Output the [X, Y] coordinate of the center of the cell containing the given text.  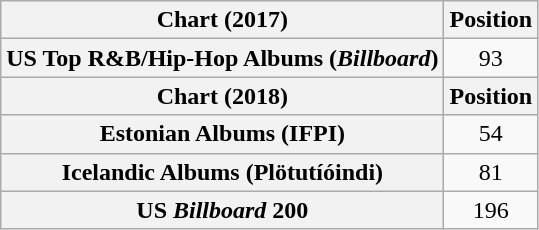
Chart (2018) [222, 96]
93 [491, 58]
Estonian Albums (IFPI) [222, 134]
54 [491, 134]
196 [491, 210]
81 [491, 172]
US Billboard 200 [222, 210]
Icelandic Albums (Plötutíóindi) [222, 172]
Chart (2017) [222, 20]
US Top R&B/Hip-Hop Albums (Billboard) [222, 58]
